From the cell containing the given text, extract its center point as [X, Y] coordinate. 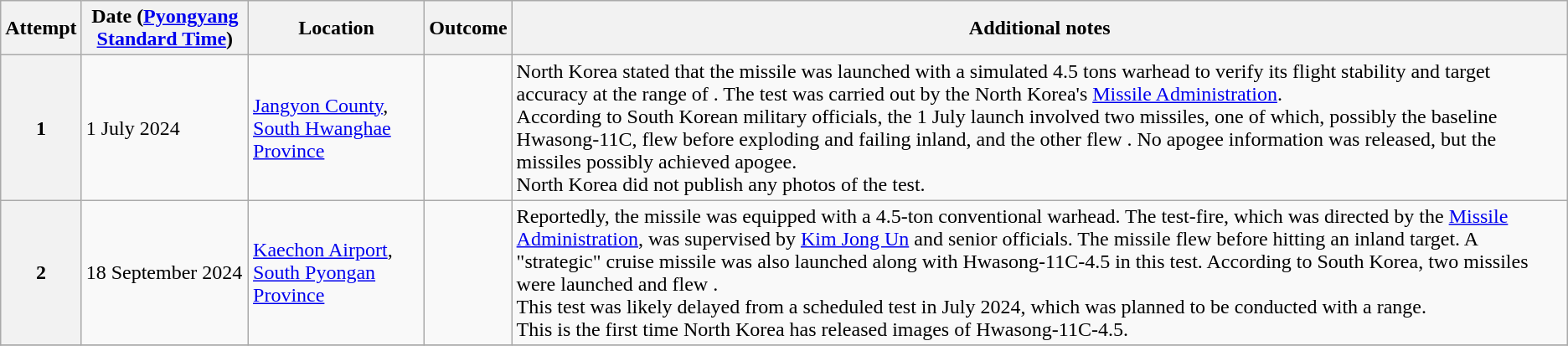
Outcome [468, 28]
2 [41, 273]
18 September 2024 [164, 273]
Jangyon County, South Hwanghae Province [337, 127]
1 July 2024 [164, 127]
Additional notes [1039, 28]
1 [41, 127]
Attempt [41, 28]
Location [337, 28]
Date (Pyongyang Standard Time) [164, 28]
Kaechon Airport, South Pyongan Province [337, 273]
